Output the [X, Y] coordinate of the center of the cell containing the given text.  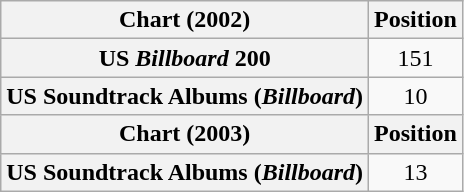
US Billboard 200 [185, 58]
Chart (2003) [185, 134]
13 [416, 172]
Chart (2002) [185, 20]
10 [416, 96]
151 [416, 58]
